For the text-containing cell, return its midpoint in (x, y) coordinate format. 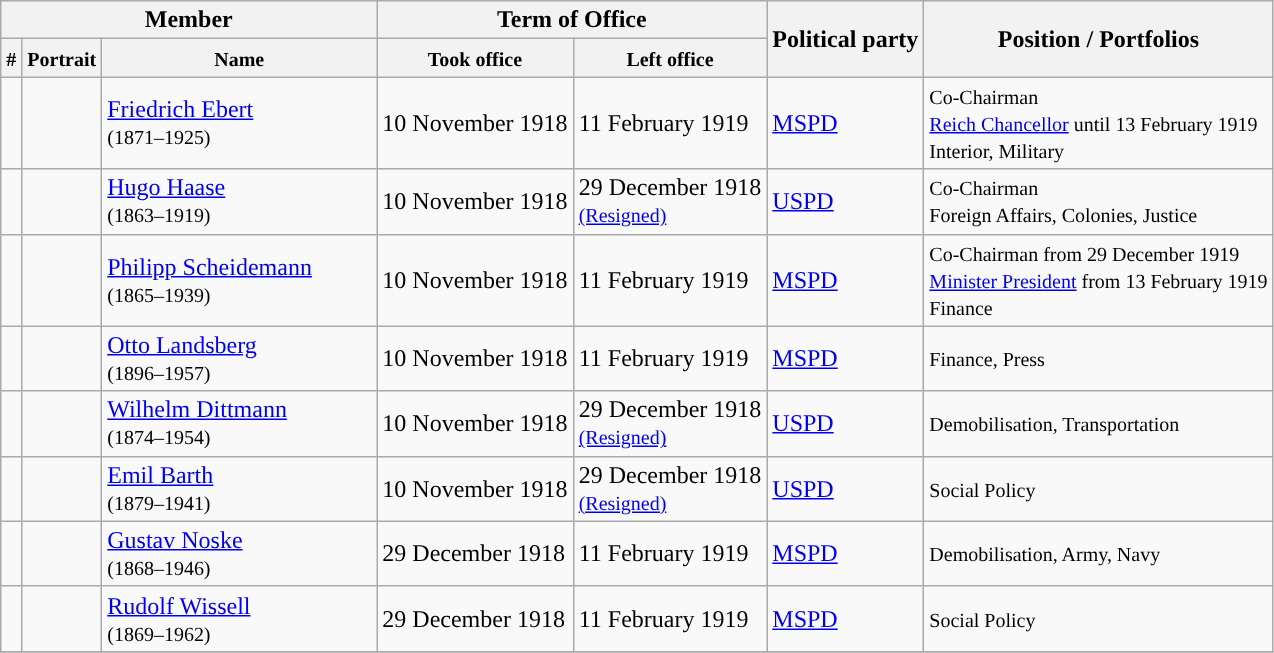
Left office (670, 58)
Demobilisation, Transportation (1098, 424)
Finance, Press (1098, 358)
Portrait (62, 58)
Political party (846, 39)
Friedrich Ebert(1871–1925) (240, 123)
# (12, 58)
Rudolf Wissell(1869–1962) (240, 618)
Co-ChairmanForeign Affairs, Colonies, Justice (1098, 202)
Term of Office (572, 20)
Gustav Noske(1868–1946) (240, 554)
Name (240, 58)
Co-ChairmanReich Chancellor until 13 February 1919Interior, Military (1098, 123)
Co-Chairman from 29 December 1919Minister President from 13 February 1919Finance (1098, 280)
Philipp Scheidemann(1865–1939) (240, 280)
Wilhelm Dittmann(1874–1954) (240, 424)
Demobilisation, Army, Navy (1098, 554)
Otto Landsberg(1896–1957) (240, 358)
Emil Barth(1879–1941) (240, 488)
Hugo Haase(1863–1919) (240, 202)
Position / Portfolios (1098, 39)
Member (189, 20)
Took office (475, 58)
